From the cell containing the given text, extract its center point as [x, y] coordinate. 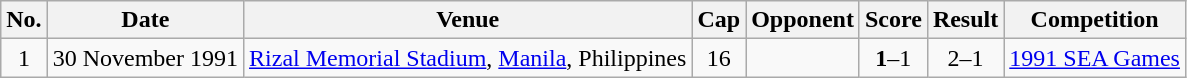
Date [145, 20]
30 November 1991 [145, 58]
Score [893, 20]
1–1 [893, 58]
No. [24, 20]
Venue [468, 20]
Result [965, 20]
Rizal Memorial Stadium, Manila, Philippines [468, 58]
16 [719, 58]
1 [24, 58]
Cap [719, 20]
Competition [1095, 20]
Opponent [803, 20]
2–1 [965, 58]
1991 SEA Games [1095, 58]
